Locate the cell with the specified text and output its (X, Y) center coordinate. 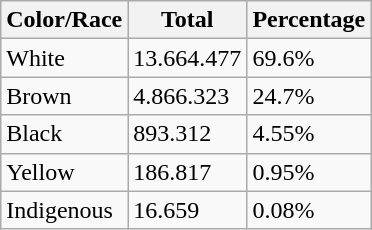
Black (64, 134)
Percentage (309, 20)
0.95% (309, 172)
4.55% (309, 134)
893.312 (188, 134)
Brown (64, 96)
4.866.323 (188, 96)
186.817 (188, 172)
0.08% (309, 210)
Color/Race (64, 20)
69.6% (309, 58)
Indigenous (64, 210)
16.659 (188, 210)
13.664.477 (188, 58)
White (64, 58)
Yellow (64, 172)
Total (188, 20)
24.7% (309, 96)
